Pinpoint the cell where the given text exists, returning its [X, Y] midpoint coordinate. 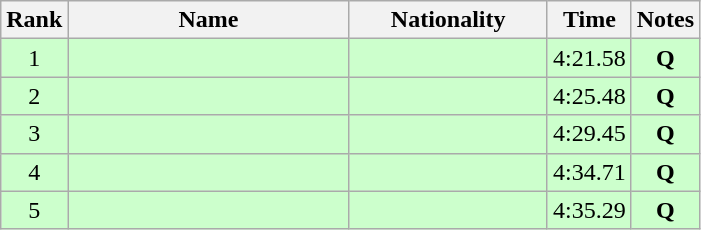
4:25.48 [589, 96]
2 [34, 96]
1 [34, 58]
4:34.71 [589, 172]
Rank [34, 20]
Time [589, 20]
4 [34, 172]
4:35.29 [589, 210]
Nationality [448, 20]
4:21.58 [589, 58]
Name [208, 20]
5 [34, 210]
3 [34, 134]
Notes [665, 20]
4:29.45 [589, 134]
